Locate the cell with the specified text and output its (x, y) center coordinate. 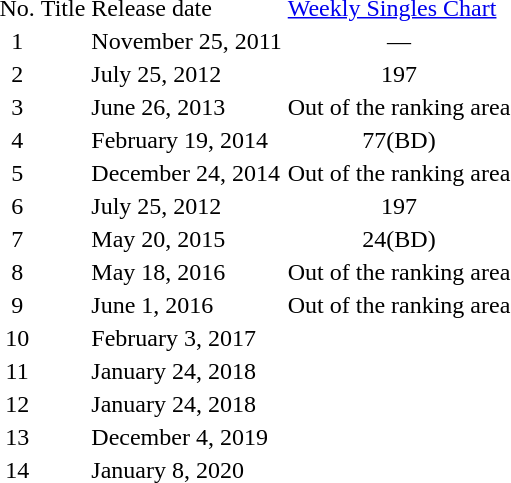
June 26, 2013 (186, 107)
November 25, 2011 (186, 41)
May 20, 2015 (186, 239)
February 19, 2014 (186, 140)
December 24, 2014 (186, 173)
February 3, 2017 (186, 338)
June 1, 2016 (186, 305)
December 4, 2019 (186, 437)
May 18, 2016 (186, 272)
